Provide the [x, y] coordinate of the cell's center where the given text is located.  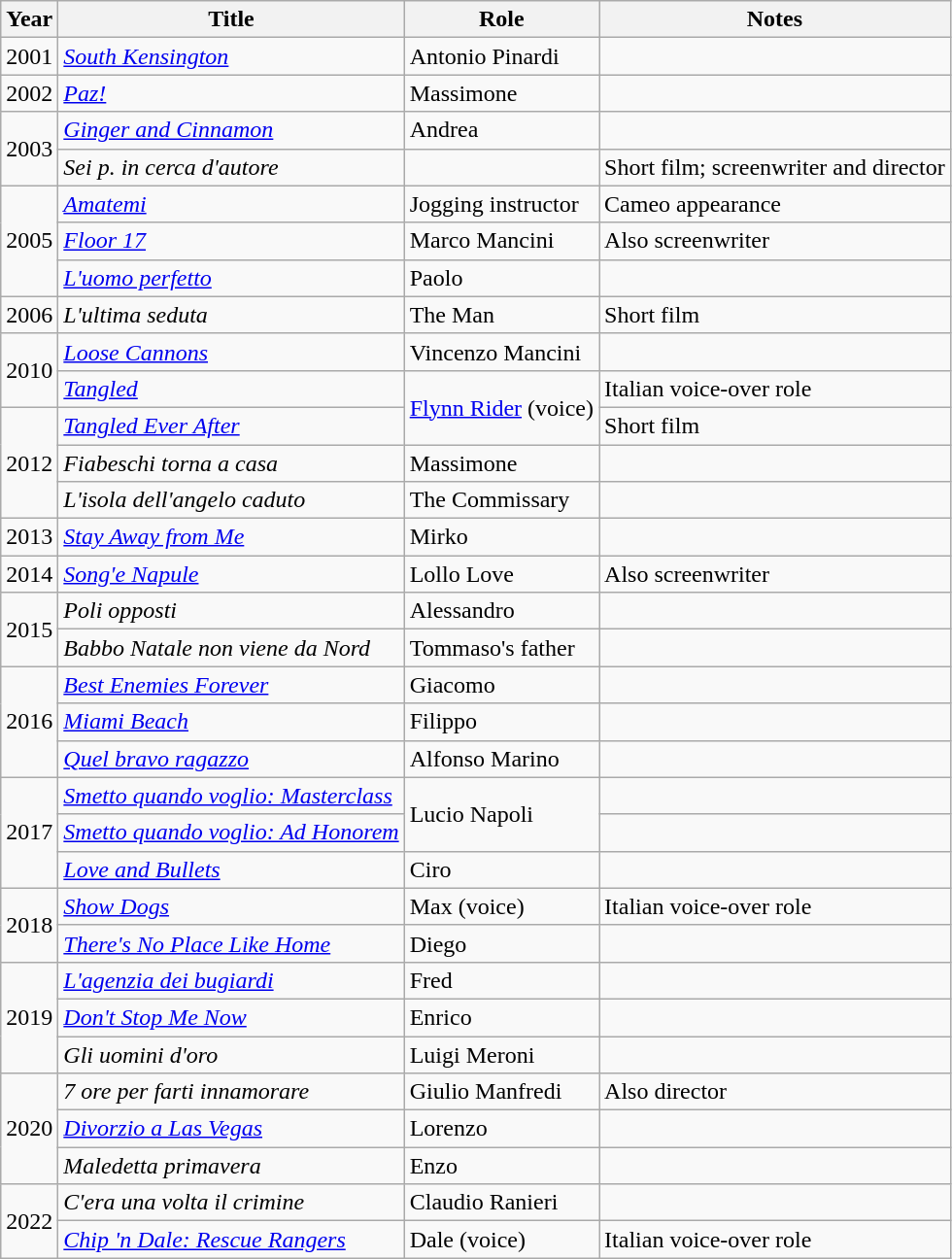
Enrico [501, 1017]
Also director [775, 1092]
2005 [29, 241]
2012 [29, 462]
Song'e Napule [231, 574]
L'uomo perfetto [231, 278]
South Kensington [231, 56]
Flynn Rider (voice) [501, 407]
2018 [29, 925]
2019 [29, 1017]
Tangled Ever After [231, 425]
2001 [29, 56]
2013 [29, 537]
The Man [501, 315]
7 ore per farti innamorare [231, 1092]
Smetto quando voglio: Ad Honorem [231, 833]
L'ultima seduta [231, 315]
Show Dogs [231, 906]
Amatemi [231, 204]
Alfonso Marino [501, 759]
Ginger and Cinnamon [231, 130]
Max (voice) [501, 906]
Babbo Natale non viene da Nord [231, 648]
C'era una volta il crimine [231, 1203]
Antonio Pinardi [501, 56]
Year [29, 19]
Enzo [501, 1166]
There's No Place Like Home [231, 943]
Paolo [501, 278]
Ciro [501, 869]
2017 [29, 833]
Jogging instructor [501, 204]
Quel bravo ragazzo [231, 759]
Andrea [501, 130]
Dale (voice) [501, 1240]
2022 [29, 1221]
2020 [29, 1129]
The Commissary [501, 500]
Fred [501, 980]
Miami Beach [231, 722]
Love and Bullets [231, 869]
2010 [29, 370]
Claudio Ranieri [501, 1203]
Floor 17 [231, 241]
Vincenzo Mancini [501, 352]
Lorenzo [501, 1129]
2014 [29, 574]
Mirko [501, 537]
Diego [501, 943]
Smetto quando voglio: Masterclass [231, 796]
Cameo appearance [775, 204]
Short film; screenwriter and director [775, 167]
2016 [29, 722]
Fiabeschi torna a casa [231, 463]
Chip 'n Dale: Rescue Rangers [231, 1240]
Divorzio a Las Vegas [231, 1129]
Tommaso's father [501, 648]
Stay Away from Me [231, 537]
Lucio Napoli [501, 814]
Maledetta primavera [231, 1166]
Giacomo [501, 685]
Luigi Meroni [501, 1054]
Paz! [231, 93]
Filippo [501, 722]
Best Enemies Forever [231, 685]
Don't Stop Me Now [231, 1017]
L'agenzia dei bugiardi [231, 980]
Tangled [231, 389]
Lollo Love [501, 574]
2006 [29, 315]
Notes [775, 19]
Giulio Manfredi [501, 1092]
Alessandro [501, 611]
2002 [29, 93]
Sei p. in cerca d'autore [231, 167]
Loose Cannons [231, 352]
L'isola dell'angelo caduto [231, 500]
2015 [29, 629]
Gli uomini d'oro [231, 1054]
Role [501, 19]
2003 [29, 149]
Marco Mancini [501, 241]
Title [231, 19]
Poli opposti [231, 611]
